From the cell containing the given text, extract its center point as (x, y) coordinate. 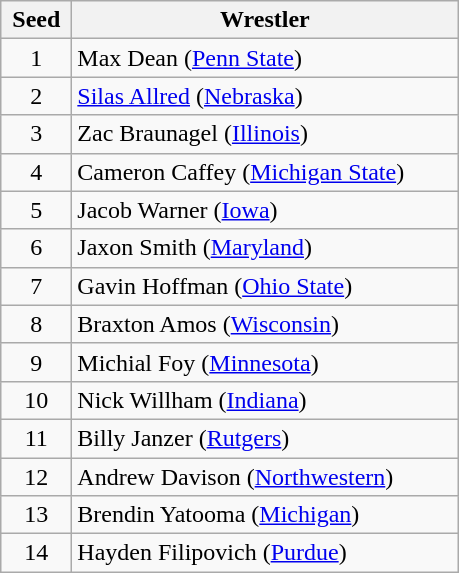
Silas Allred (Nebraska) (265, 96)
Seed (36, 20)
7 (36, 286)
Jaxon Smith (Maryland) (265, 248)
3 (36, 134)
10 (36, 400)
Hayden Filipovich (Purdue) (265, 553)
Billy Janzer (Rutgers) (265, 438)
Max Dean (Penn State) (265, 58)
Nick Willham (Indiana) (265, 400)
11 (36, 438)
8 (36, 324)
Cameron Caffey (Michigan State) (265, 172)
Brendin Yatooma (Michigan) (265, 515)
5 (36, 210)
12 (36, 477)
9 (36, 362)
1 (36, 58)
Zac Braunagel (Illinois) (265, 134)
Andrew Davison (Northwestern) (265, 477)
4 (36, 172)
Michial Foy (Minnesota) (265, 362)
Gavin Hoffman (Ohio State) (265, 286)
Wrestler (265, 20)
Jacob Warner (Iowa) (265, 210)
13 (36, 515)
Braxton Amos (Wisconsin) (265, 324)
6 (36, 248)
14 (36, 553)
2 (36, 96)
